Identify which cell holds the provided text, then report its [X, Y] central coordinate. 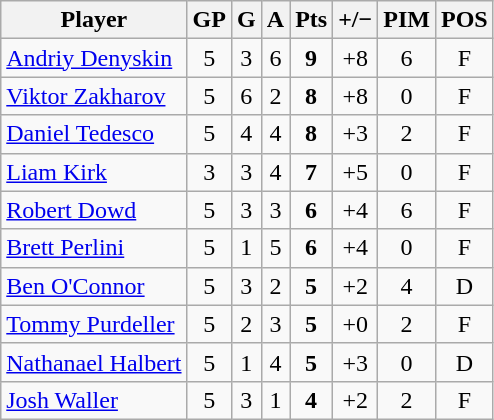
Daniel Tedesco [94, 134]
Nathanael Halbert [94, 362]
Andriy Denyskin [94, 58]
Josh Waller [94, 400]
G [246, 20]
+0 [356, 324]
7 [312, 172]
Robert Dowd [94, 210]
A [275, 20]
+/− [356, 20]
9 [312, 58]
Liam Kirk [94, 172]
Pts [312, 20]
Player [94, 20]
Ben O'Connor [94, 286]
POS [464, 20]
Tommy Purdeller [94, 324]
Viktor Zakharov [94, 96]
PIM [407, 20]
Brett Perlini [94, 248]
GP [209, 20]
+5 [356, 172]
